Detect which cell encompasses the target text, then output its [X, Y] center coordinate. 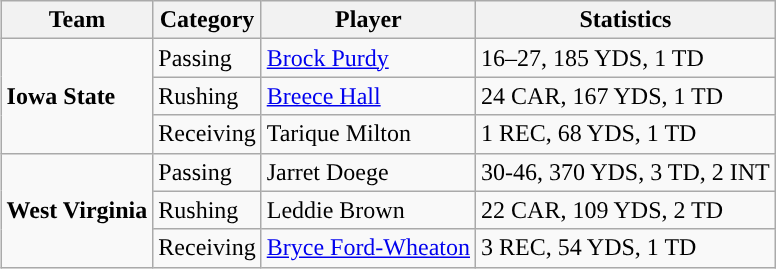
Iowa State [77, 96]
3 REC, 54 YDS, 1 TD [626, 248]
Bryce Ford-Wheaton [368, 248]
Player [368, 20]
Brock Purdy [368, 58]
22 CAR, 109 YDS, 2 TD [626, 210]
Category [207, 20]
1 REC, 68 YDS, 1 TD [626, 134]
Team [77, 20]
Jarret Doege [368, 172]
Leddie Brown [368, 210]
Breece Hall [368, 96]
Statistics [626, 20]
16–27, 185 YDS, 1 TD [626, 58]
Tarique Milton [368, 134]
30-46, 370 YDS, 3 TD, 2 INT [626, 172]
24 CAR, 167 YDS, 1 TD [626, 96]
West Virginia [77, 210]
